Determine the (X, Y) coordinate at the center of the cell enclosing the given text.  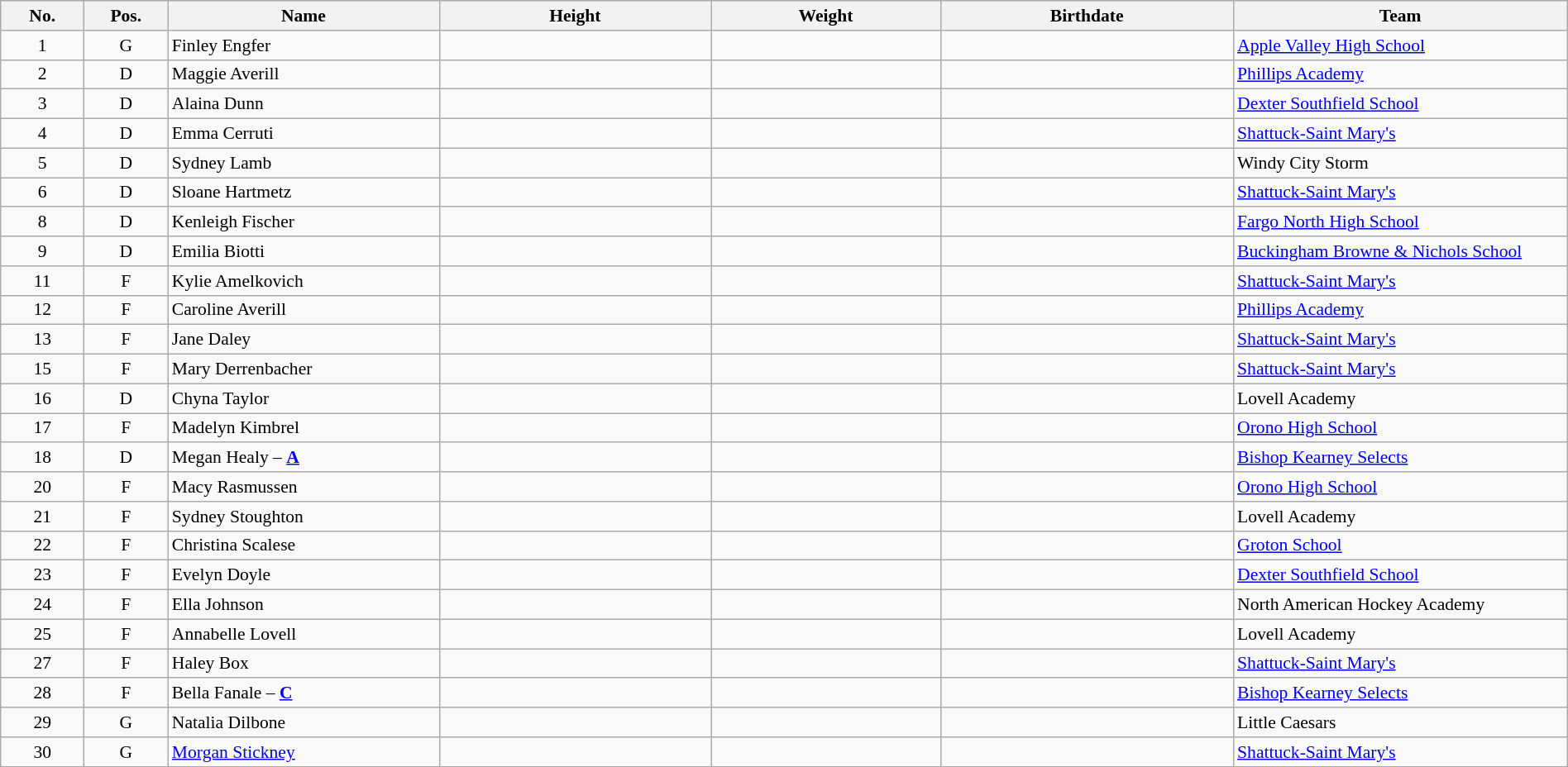
28 (43, 693)
Bella Fanale – C (304, 693)
6 (43, 193)
29 (43, 722)
Finley Engfer (304, 45)
Natalia Dilbone (304, 722)
5 (43, 163)
Birthdate (1087, 16)
8 (43, 222)
Emilia Biotti (304, 251)
30 (43, 752)
Haley Box (304, 664)
Macy Rasmussen (304, 487)
Sydney Lamb (304, 163)
16 (43, 398)
23 (43, 575)
Chyna Taylor (304, 398)
Pos. (126, 16)
Alaina Dunn (304, 104)
Windy City Storm (1400, 163)
17 (43, 428)
Height (575, 16)
Emma Cerruti (304, 134)
Little Caesars (1400, 722)
Team (1400, 16)
18 (43, 458)
3 (43, 104)
15 (43, 369)
Kenleigh Fischer (304, 222)
21 (43, 517)
2 (43, 74)
12 (43, 310)
20 (43, 487)
25 (43, 634)
4 (43, 134)
27 (43, 664)
Annabelle Lovell (304, 634)
Weight (826, 16)
No. (43, 16)
North American Hockey Academy (1400, 605)
Ella Johnson (304, 605)
Jane Daley (304, 340)
Groton School (1400, 545)
24 (43, 605)
13 (43, 340)
Evelyn Doyle (304, 575)
Caroline Averill (304, 310)
Name (304, 16)
Sydney Stoughton (304, 517)
Megan Healy – A (304, 458)
Maggie Averill (304, 74)
Madelyn Kimbrel (304, 428)
Apple Valley High School (1400, 45)
Kylie Amelkovich (304, 281)
Mary Derrenbacher (304, 369)
22 (43, 545)
1 (43, 45)
Christina Scalese (304, 545)
11 (43, 281)
Buckingham Browne & Nichols School (1400, 251)
Fargo North High School (1400, 222)
9 (43, 251)
Morgan Stickney (304, 752)
Sloane Hartmetz (304, 193)
